Find where the given text appears and provide that cell's center as [X, Y] coordinate. 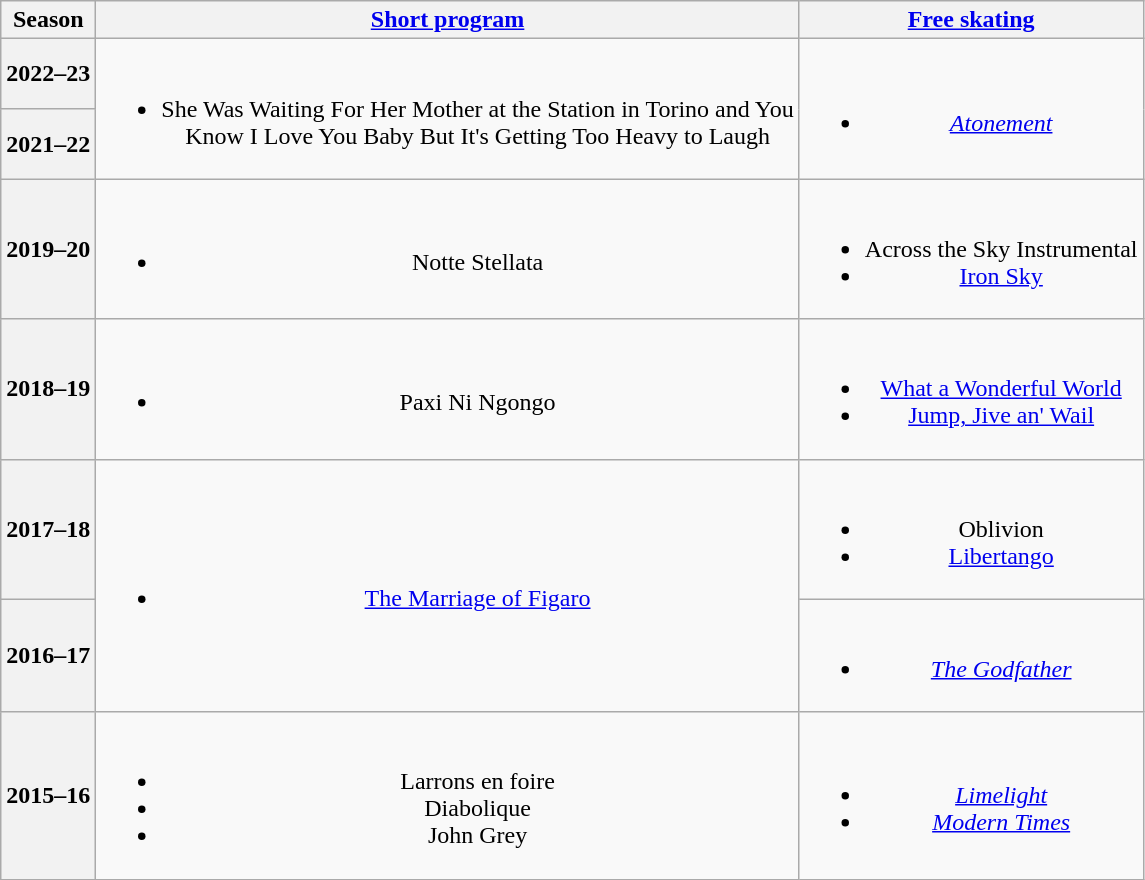
Larrons en foire Diabolique John Grey [448, 796]
Free skating [971, 20]
2019–20 [48, 249]
Atonement [971, 109]
2017–18 [48, 529]
Across the Sky Instrumental Iron Sky [971, 249]
What a Wonderful World Jump, Jive an' Wail [971, 389]
LimelightModern Times [971, 796]
2021–22 [48, 144]
Notte Stellata [448, 249]
Paxi Ni Ngongo [448, 389]
She Was Waiting For Her Mother at the Station in Torino and YouKnow I Love You Baby But It's Getting Too Heavy to Laugh [448, 109]
Short program [448, 20]
2016–17 [48, 656]
2018–19 [48, 389]
2022–23 [48, 74]
OblivionLibertango [971, 529]
The Godfather [971, 656]
2015–16 [48, 796]
Season [48, 20]
The Marriage of Figaro [448, 586]
